Determine the [x, y] coordinate at the center of the cell enclosing the given text.  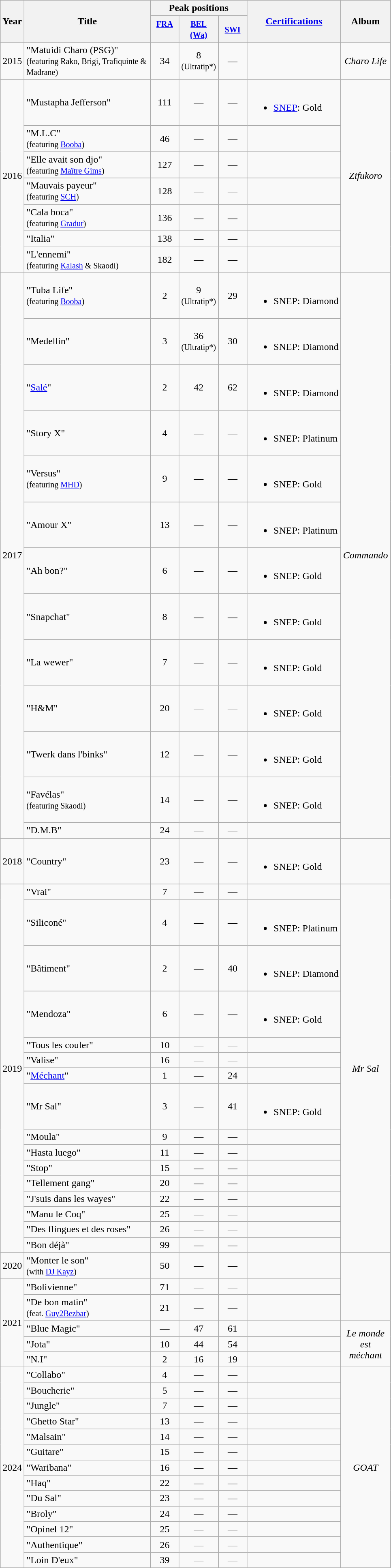
39 [165, 1560]
"J'suis dans les wayes" [88, 1199]
9(Ultratip*) [199, 295]
"M.L.C" (featuring Booba) [88, 139]
"Tous les couler" [88, 1045]
"Monter le son"(with DJ Kayz) [88, 1266]
FRA [165, 29]
19 [233, 1360]
54 [233, 1344]
"Mendoza" [88, 1014]
8(Ultratip*) [199, 61]
"Des flingues et des roses" [88, 1229]
"Moula" [88, 1137]
2016 [12, 176]
40 [233, 968]
136 [165, 217]
"Tuba Life" (featuring Booba) [88, 295]
71 [165, 1287]
46 [165, 139]
"Vrai" [88, 892]
2015 [12, 61]
"L'ennemi" (featuring Kalash & Skaodi) [88, 260]
2019 [12, 1068]
BEL (Wa) [199, 29]
"Ah bon?" [88, 571]
44 [199, 1344]
8 [165, 616]
Year [12, 21]
"Bon déjà" [88, 1245]
"Stop" [88, 1168]
29 [233, 295]
62 [233, 387]
182 [165, 260]
"Hasta luego" [88, 1152]
"Mauvais payeur" (featuring SCH) [88, 191]
"Favélas" (featuring Skaodi) [88, 800]
"Country" [88, 861]
"Amour X" [88, 525]
2020 [12, 1266]
Le monde est méchant [365, 1344]
"Guitare" [88, 1452]
61 [233, 1328]
"Valise" [88, 1060]
2021 [12, 1323]
"H&M" [88, 708]
GOAT [365, 1468]
"Italia" [88, 238]
50 [165, 1266]
36(Ultratip*) [199, 341]
"Cala boca" (featuring Gradur) [88, 217]
34 [165, 61]
"Opinel 12" [88, 1529]
"Malsain" [88, 1437]
"La wewer" [88, 663]
"Story X" [88, 433]
41 [233, 1106]
"Bâtiment" [88, 968]
127 [165, 165]
Zifukoro [365, 176]
"Salé" [88, 387]
"Ghetto Star" [88, 1421]
30 [233, 341]
111 [165, 102]
Commando [365, 556]
Certifications [294, 21]
"N.I" [88, 1360]
"Broly" [88, 1514]
Title [88, 21]
"Waribana" [88, 1467]
"Loin D'eux" [88, 1560]
"Twerk dans l'binks" [88, 754]
SWI [233, 29]
"Haq" [88, 1483]
21 [165, 1307]
2017 [12, 556]
"Matuidi Charo (PSG)" (featuring Rako, Brigi, Trafiquinte & Madrane) [88, 61]
"Collabo" [88, 1375]
"Jungle" [88, 1406]
"Manu le Coq" [88, 1214]
1 [165, 1076]
Charo Life [365, 61]
99 [165, 1245]
42 [199, 387]
Peak positions [199, 8]
"Medellin" [88, 341]
"Mustapha Jefferson" [88, 102]
"Méchant" [88, 1076]
"Jota" [88, 1344]
2024 [12, 1468]
128 [165, 191]
12 [165, 754]
"D.M.B" [88, 830]
138 [165, 238]
"Du Sal" [88, 1498]
"Elle avait son djo" (featuring Maître Gims) [88, 165]
"Snapchat" [88, 616]
"Blue Magic" [88, 1328]
Mr Sal [365, 1068]
"Authentique" [88, 1544]
"Bolivienne" [88, 1287]
"Boucherie" [88, 1390]
"Mr Sal" [88, 1106]
"De bon matin"(feat. Guy2Bezbar) [88, 1307]
"Tellement gang" [88, 1183]
11 [165, 1152]
"Versus" (featuring MHD) [88, 479]
Album [365, 21]
2018 [12, 861]
"Siliconé" [88, 922]
5 [165, 1390]
47 [199, 1328]
